From the cell containing the given text, extract its center point as (x, y) coordinate. 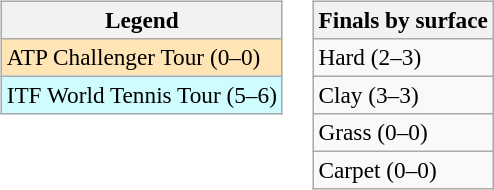
Finals by surface (403, 20)
Clay (3–3) (403, 95)
ATP Challenger Tour (0–0) (142, 57)
Carpet (0–0) (403, 171)
Legend (142, 20)
ITF World Tennis Tour (5–6) (142, 95)
Grass (0–0) (403, 133)
Hard (2–3) (403, 57)
